Locate the cell with the specified text and output its (x, y) center coordinate. 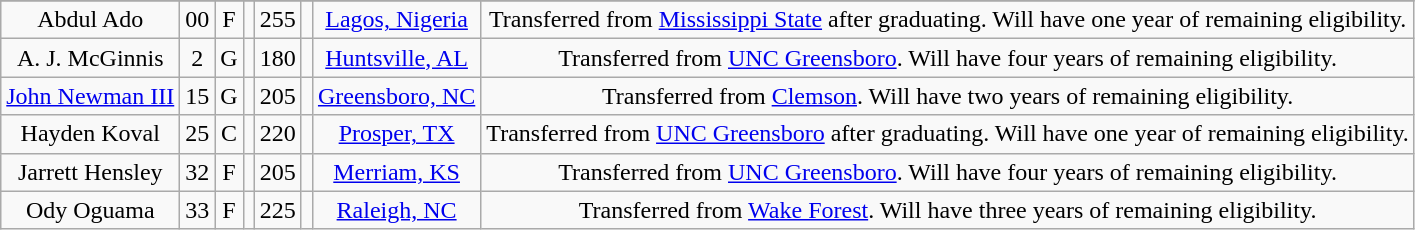
2 (198, 58)
255 (278, 20)
Jarrett Hensley (90, 172)
Hayden Koval (90, 134)
A. J. McGinnis (90, 58)
225 (278, 210)
Abdul Ado (90, 20)
Lagos, Nigeria (396, 20)
Transferred from UNC Greensboro after graduating. Will have one year of remaining eligibility. (948, 134)
C (229, 134)
Ody Oguama (90, 210)
180 (278, 58)
Prosper, TX (396, 134)
Huntsville, AL (396, 58)
15 (198, 96)
25 (198, 134)
00 (198, 20)
Transferred from Clemson. Will have two years of remaining eligibility. (948, 96)
33 (198, 210)
John Newman III (90, 96)
220 (278, 134)
Transferred from Wake Forest. Will have three years of remaining eligibility. (948, 210)
Greensboro, NC (396, 96)
Merriam, KS (396, 172)
Transferred from Mississippi State after graduating. Will have one year of remaining eligibility. (948, 20)
32 (198, 172)
Raleigh, NC (396, 210)
